Detect which cell encompasses the target text, then output its (x, y) center coordinate. 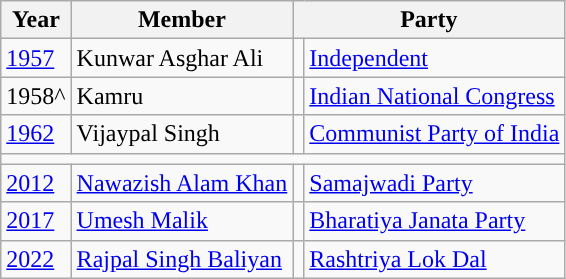
Party (429, 20)
Indian National Congress (434, 96)
2022 (36, 259)
Nawazish Alam Khan (182, 183)
Communist Party of India (434, 134)
Kamru (182, 96)
Member (182, 20)
2012 (36, 183)
1958^ (36, 96)
Rashtriya Lok Dal (434, 259)
Rajpal Singh Baliyan (182, 259)
1962 (36, 134)
1957 (36, 58)
Vijaypal Singh (182, 134)
Bharatiya Janata Party (434, 221)
Year (36, 20)
Independent (434, 58)
Umesh Malik (182, 221)
2017 (36, 221)
Kunwar Asghar Ali (182, 58)
Samajwadi Party (434, 183)
